Find where the given text appears and provide that cell's center as (x, y) coordinate. 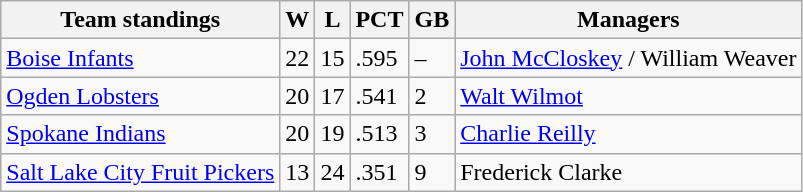
.541 (380, 96)
3 (432, 134)
– (432, 58)
PCT (380, 20)
Spokane Indians (140, 134)
24 (332, 172)
Ogden Lobsters (140, 96)
19 (332, 134)
.595 (380, 58)
W (298, 20)
9 (432, 172)
13 (298, 172)
Frederick Clarke (628, 172)
John McCloskey / William Weaver (628, 58)
Managers (628, 20)
2 (432, 96)
17 (332, 96)
15 (332, 58)
Salt Lake City Fruit Pickers (140, 172)
Boise Infants (140, 58)
.351 (380, 172)
GB (432, 20)
L (332, 20)
Team standings (140, 20)
.513 (380, 134)
Charlie Reilly (628, 134)
22 (298, 58)
Walt Wilmot (628, 96)
